Return the [x, y] coordinate for the center point of the cell that contains the specified text.  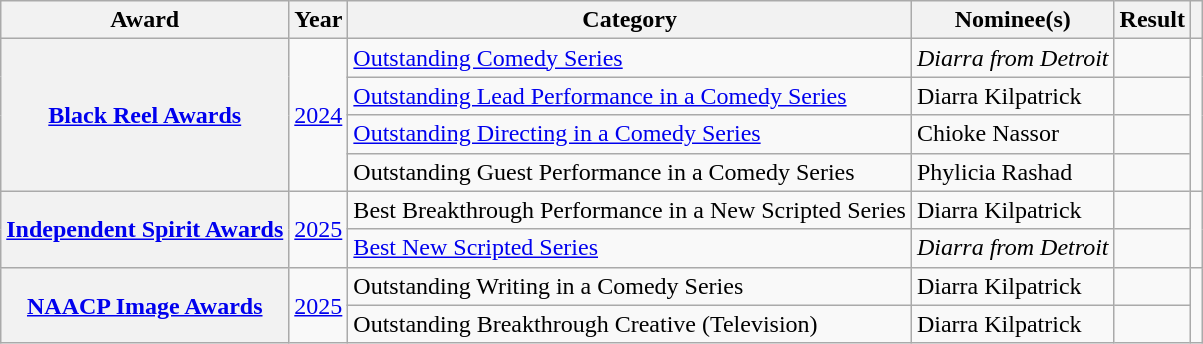
Category [630, 20]
Outstanding Comedy Series [630, 58]
Outstanding Breakthrough Creative (Television) [630, 324]
Year [318, 20]
Outstanding Guest Performance in a Comedy Series [630, 172]
Best Breakthrough Performance in a New Scripted Series [630, 210]
Phylicia Rashad [1012, 172]
Award [145, 20]
2024 [318, 115]
Chioke Nassor [1012, 134]
Black Reel Awards [145, 115]
Nominee(s) [1012, 20]
Outstanding Writing in a Comedy Series [630, 286]
Result [1152, 20]
Outstanding Directing in a Comedy Series [630, 134]
Best New Scripted Series [630, 248]
Outstanding Lead Performance in a Comedy Series [630, 96]
NAACP Image Awards [145, 305]
Independent Spirit Awards [145, 229]
